Identify which cell holds the provided text, then report its [x, y] central coordinate. 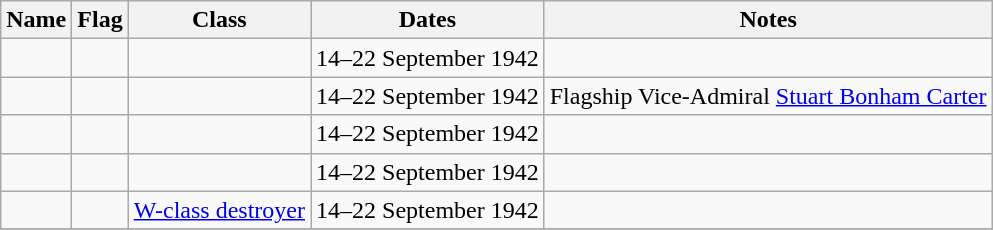
Name [36, 20]
Flag [100, 20]
Flagship Vice-Admiral Stuart Bonham Carter [768, 96]
W-class destroyer [219, 210]
Notes [768, 20]
Class [219, 20]
Dates [428, 20]
